Output the [X, Y] coordinate of the center of the cell containing the given text.  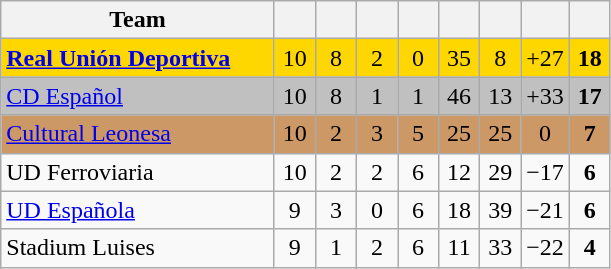
13 [500, 96]
+27 [546, 58]
33 [500, 248]
29 [500, 172]
Stadium Luises [138, 248]
35 [460, 58]
UD Española [138, 210]
Cultural Leonesa [138, 134]
Real Unión Deportiva [138, 58]
4 [590, 248]
5 [418, 134]
Team [138, 20]
UD Ferroviaria [138, 172]
46 [460, 96]
−17 [546, 172]
−22 [546, 248]
+33 [546, 96]
CD Español [138, 96]
−21 [546, 210]
12 [460, 172]
11 [460, 248]
17 [590, 96]
39 [500, 210]
7 [590, 134]
